Scan for the cell matching the given text and deliver its [X, Y] coordinate at center. 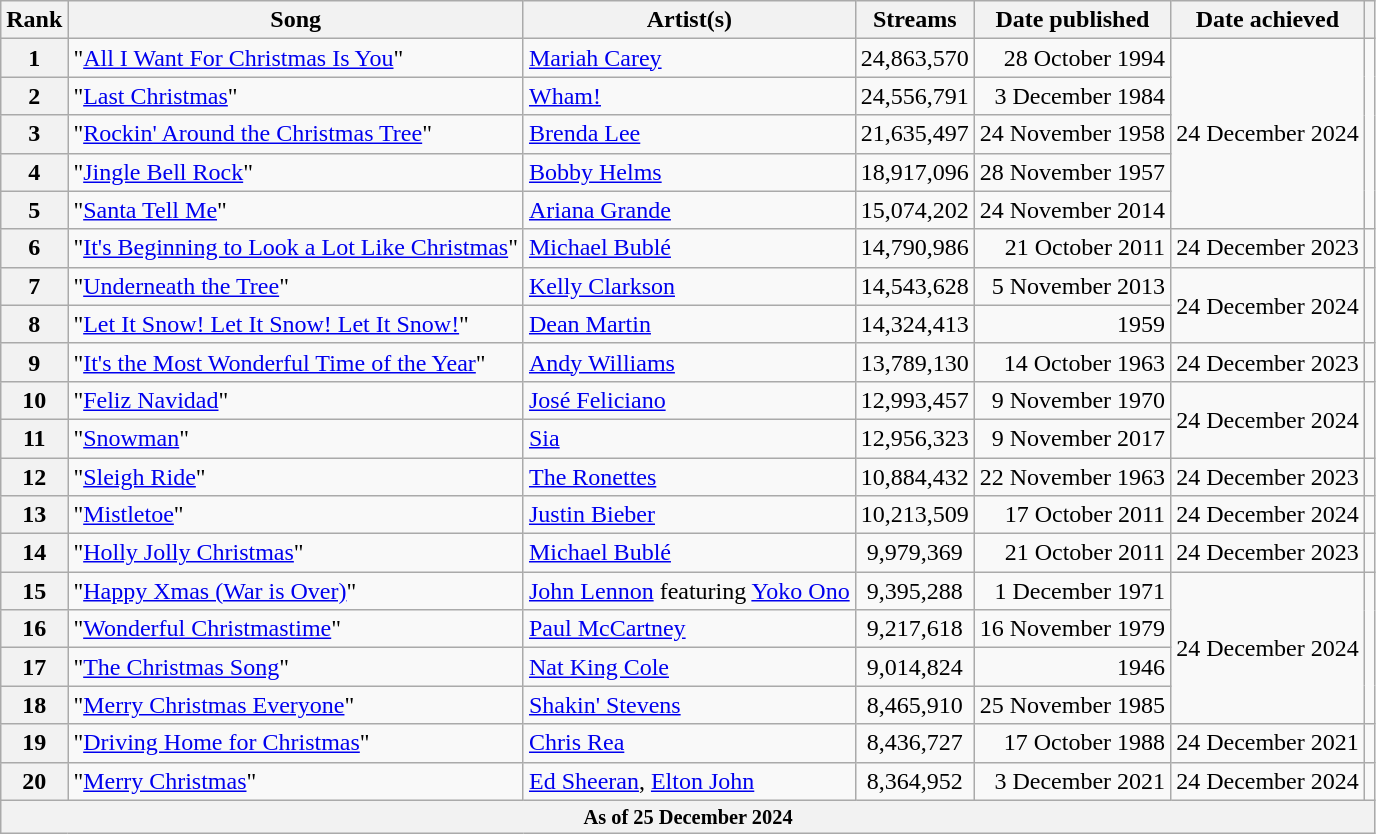
"Wonderful Christmastime" [296, 629]
8,465,910 [914, 705]
14 October 1963 [1072, 362]
John Lennon featuring Yoko Ono [689, 591]
"The Christmas Song" [296, 667]
"Sleigh Ride" [296, 477]
15,074,202 [914, 210]
24 December 2021 [1268, 743]
24 November 1958 [1072, 134]
"All I Want For Christmas Is You" [296, 58]
"It's Beginning to Look a Lot Like Christmas" [296, 248]
5 November 2013 [1072, 286]
"It's the Most Wonderful Time of the Year" [296, 362]
13,789,130 [914, 362]
Nat King Cole [689, 667]
Rank [34, 20]
1946 [1072, 667]
9,979,369 [914, 553]
3 December 2021 [1072, 781]
3 December 1984 [1072, 96]
Ed Sheeran, Elton John [689, 781]
Dean Martin [689, 324]
15 [34, 591]
9,395,288 [914, 591]
Date published [1072, 20]
10 [34, 400]
Kelly Clarkson [689, 286]
14,790,986 [914, 248]
8 [34, 324]
8,436,727 [914, 743]
18,917,096 [914, 172]
28 November 1957 [1072, 172]
20 [34, 781]
Song [296, 20]
Wham! [689, 96]
"Santa Tell Me" [296, 210]
"Driving Home for Christmas" [296, 743]
Artist(s) [689, 20]
3 [34, 134]
"Holly Jolly Christmas" [296, 553]
12,956,323 [914, 438]
Streams [914, 20]
17 October 1988 [1072, 743]
"Mistletoe" [296, 515]
16 [34, 629]
1 December 1971 [1072, 591]
14,324,413 [914, 324]
10,884,432 [914, 477]
28 October 1994 [1072, 58]
12,993,457 [914, 400]
Andy Williams [689, 362]
13 [34, 515]
Date achieved [1268, 20]
"Feliz Navidad" [296, 400]
Shakin' Stevens [689, 705]
14,543,628 [914, 286]
5 [34, 210]
9,014,824 [914, 667]
7 [34, 286]
17 October 2011 [1072, 515]
9 [34, 362]
12 [34, 477]
9,217,618 [914, 629]
"Merry Christmas Everyone" [296, 705]
8,364,952 [914, 781]
Ariana Grande [689, 210]
9 November 1970 [1072, 400]
The Ronettes [689, 477]
José Feliciano [689, 400]
1 [34, 58]
"Rockin' Around the Christmas Tree" [296, 134]
24 November 2014 [1072, 210]
Mariah Carey [689, 58]
As of 25 December 2024 [688, 817]
22 November 1963 [1072, 477]
Brenda Lee [689, 134]
"Last Christmas" [296, 96]
"Let It Snow! Let It Snow! Let It Snow!" [296, 324]
"Snowman" [296, 438]
25 November 1985 [1072, 705]
"Happy Xmas (War is Over)" [296, 591]
"Merry Christmas" [296, 781]
2 [34, 96]
21,635,497 [914, 134]
Sia [689, 438]
4 [34, 172]
Bobby Helms [689, 172]
11 [34, 438]
"Underneath the Tree" [296, 286]
16 November 1979 [1072, 629]
24,556,791 [914, 96]
24,863,570 [914, 58]
"Jingle Bell Rock" [296, 172]
Justin Bieber [689, 515]
17 [34, 667]
Chris Rea [689, 743]
9 November 2017 [1072, 438]
6 [34, 248]
19 [34, 743]
14 [34, 553]
10,213,509 [914, 515]
1959 [1072, 324]
18 [34, 705]
Paul McCartney [689, 629]
